Capture the cell that displays the provided text and extract its [X, Y] central coordinate. 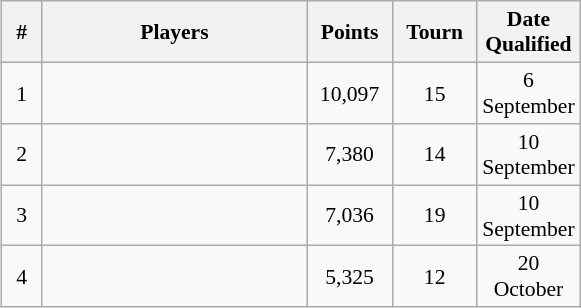
3 [22, 216]
10,097 [350, 92]
5,325 [350, 276]
4 [22, 276]
# [22, 32]
19 [434, 216]
7,036 [350, 216]
14 [434, 154]
6 September [528, 92]
7,380 [350, 154]
Date Qualified [528, 32]
Points [350, 32]
2 [22, 154]
12 [434, 276]
1 [22, 92]
Players [174, 32]
15 [434, 92]
20 October [528, 276]
Tourn [434, 32]
